Locate the cell with the specified text and output its [X, Y] center coordinate. 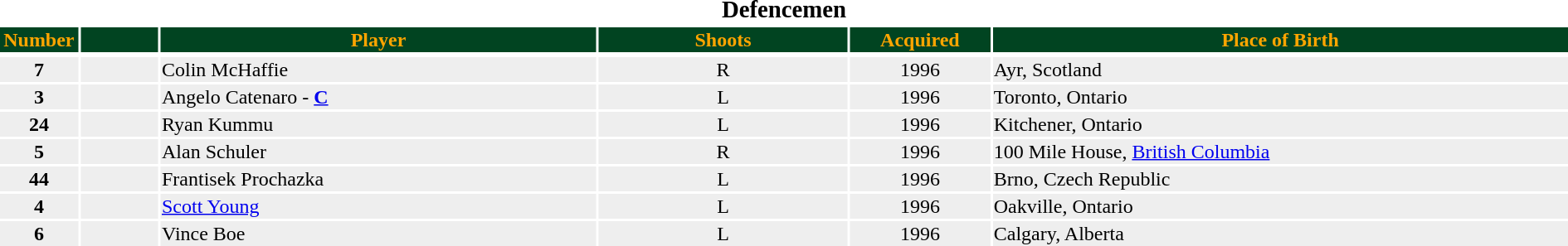
44 [39, 179]
Place of Birth [1280, 40]
Brno, Czech Republic [1280, 179]
Scott Young [378, 206]
Player [378, 40]
Calgary, Alberta [1280, 234]
Kitchener, Ontario [1280, 124]
6 [39, 234]
Oakville, Ontario [1280, 206]
4 [39, 206]
Ayr, Scotland [1280, 70]
100 Mile House, British Columbia [1280, 152]
Frantisek Prochazka [378, 179]
Colin McHaffie [378, 70]
Alan Schuler [378, 152]
Shoots [723, 40]
5 [39, 152]
3 [39, 97]
Vince Boe [378, 234]
Number [39, 40]
Ryan Kummu [378, 124]
7 [39, 70]
Acquired [919, 40]
24 [39, 124]
Toronto, Ontario [1280, 97]
Angelo Catenaro - C [378, 97]
